Pinpoint the cell where the given text exists, returning its (x, y) midpoint coordinate. 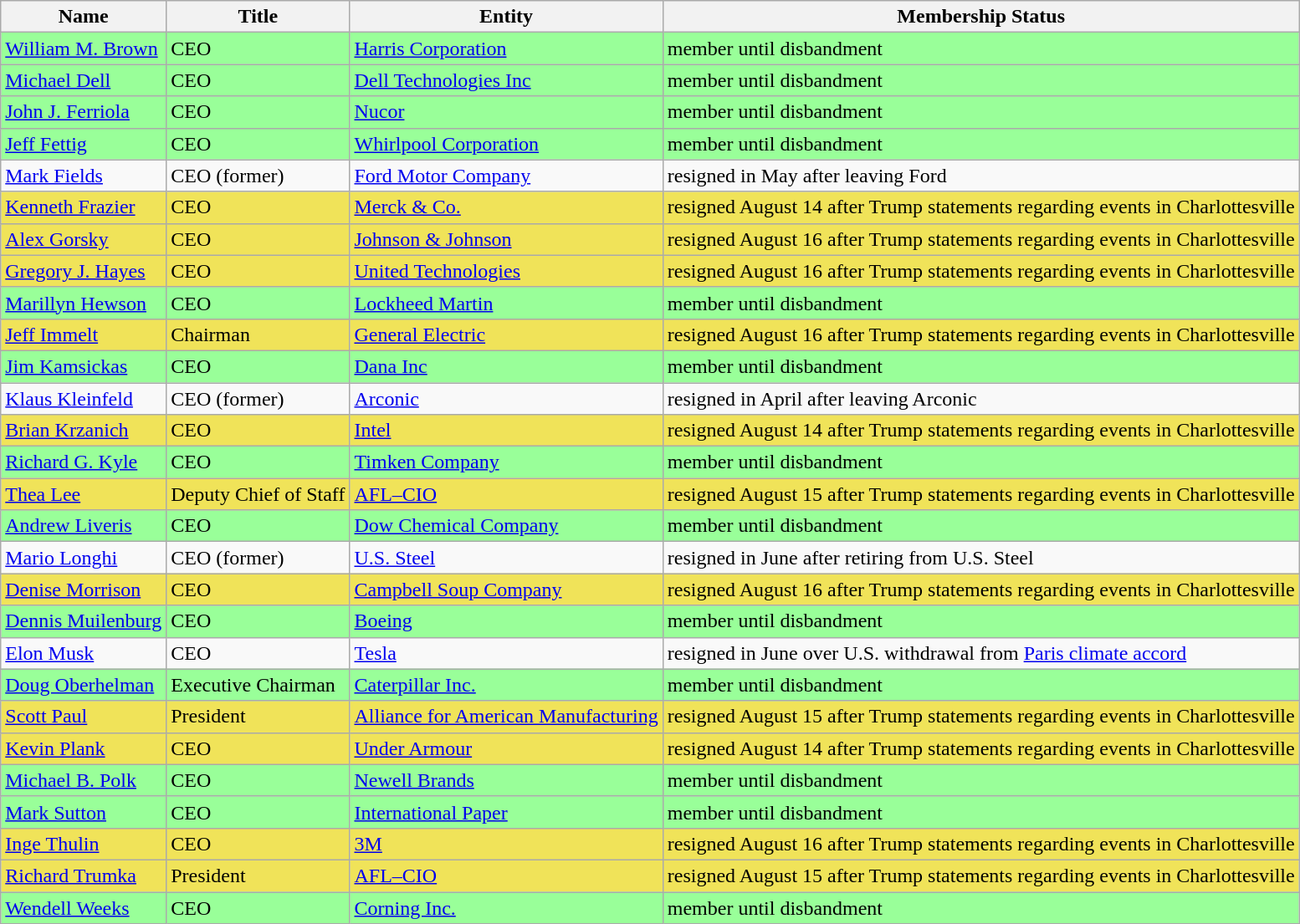
Arconic (506, 399)
Marillyn Hewson (84, 303)
Caterpillar Inc. (506, 685)
resigned in April after leaving Arconic (980, 399)
Mark Fields (84, 176)
Jeff Fettig (84, 144)
Alliance for American Manufacturing (506, 717)
Harris Corporation (506, 48)
William M. Brown (84, 48)
Nucor (506, 112)
Kenneth Frazier (84, 207)
3M (506, 844)
U.S. Steel (506, 558)
Michael B. Polk (84, 780)
Newell Brands (506, 780)
Dell Technologies Inc (506, 80)
Merck & Co. (506, 207)
Chairman (258, 334)
Jeff Immelt (84, 334)
Michael Dell (84, 80)
Andrew Liveris (84, 526)
Lockheed Martin (506, 303)
Wendell Weeks (84, 907)
Dana Inc (506, 366)
Gregory J. Hayes (84, 271)
Deputy Chief of Staff (258, 494)
resigned in June after retiring from U.S. Steel (980, 558)
Title (258, 17)
Name (84, 17)
Membership Status (980, 17)
Jim Kamsickas (84, 366)
Under Armour (506, 748)
Kevin Plank (84, 748)
United Technologies (506, 271)
Ford Motor Company (506, 176)
resigned in May after leaving Ford (980, 176)
resigned in June over U.S. withdrawal from Paris climate accord (980, 653)
Scott Paul (84, 717)
Brian Krzanich (84, 431)
Alex Gorsky (84, 239)
Timken Company (506, 462)
Executive Chairman (258, 685)
Johnson & Johnson (506, 239)
Intel (506, 431)
Campbell Soup Company (506, 590)
General Electric (506, 334)
Corning Inc. (506, 907)
Whirlpool Corporation (506, 144)
Denise Morrison (84, 590)
Boeing (506, 621)
Elon Musk (84, 653)
Entity (506, 17)
Doug Oberhelman (84, 685)
Klaus Kleinfeld (84, 399)
Mario Longhi (84, 558)
Inge Thulin (84, 844)
Dennis Muilenburg (84, 621)
Mark Sutton (84, 812)
John J. Ferriola (84, 112)
Thea Lee (84, 494)
Richard Trumka (84, 876)
Dow Chemical Company (506, 526)
Tesla (506, 653)
International Paper (506, 812)
Richard G. Kyle (84, 462)
